Extract the (X, Y) coordinate from the center of the cell holding the provided text.  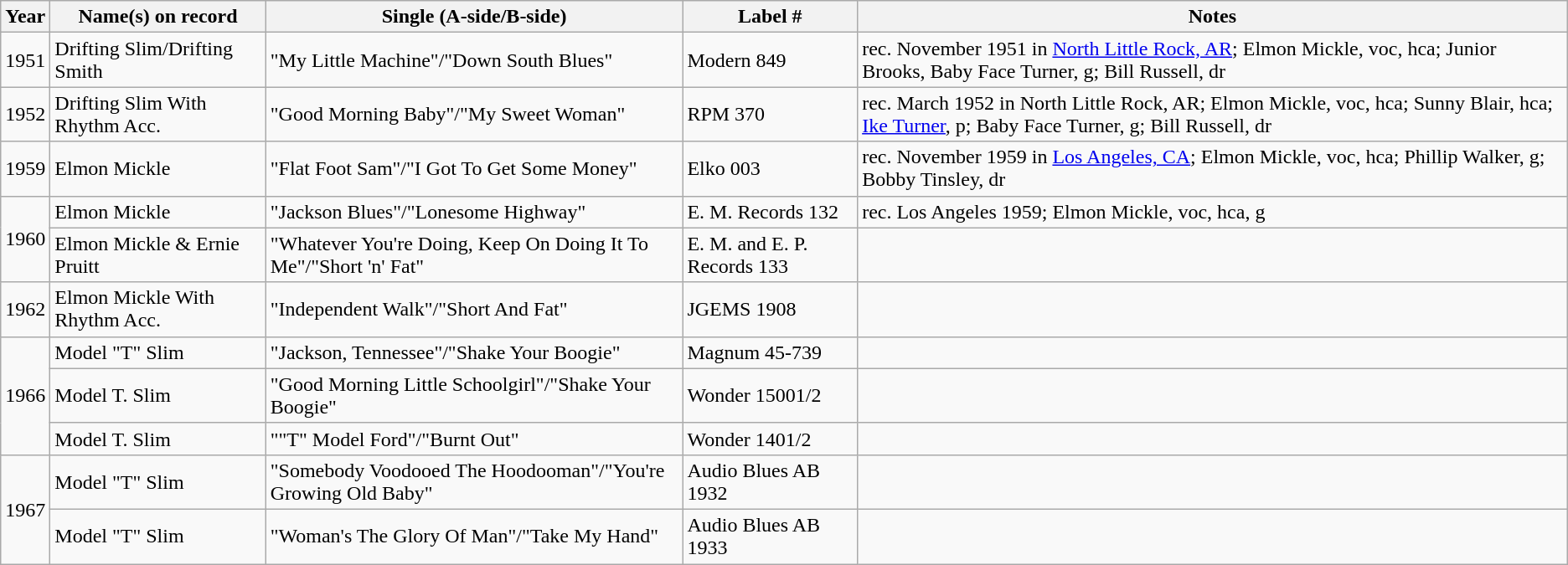
1951 (25, 60)
Drifting Slim/Drifting Smith (157, 60)
Single (A-side/B-side) (474, 17)
E. M. Records 132 (771, 212)
Magnum 45-739 (771, 352)
RPM 370 (771, 114)
Label # (771, 17)
1966 (25, 395)
"Good Morning Little Schoolgirl"/"Shake Your Boogie" (474, 395)
1967 (25, 509)
rec. November 1951 in North Little Rock, AR; Elmon Mickle, voc, hca; Junior Brooks, Baby Face Turner, g; Bill Russell, dr (1213, 60)
rec. November 1959 in Los Angeles, CA; Elmon Mickle, voc, hca; Phillip Walker, g; Bobby Tinsley, dr (1213, 169)
Year (25, 17)
""T" Model Ford"/"Burnt Out" (474, 439)
"Woman's The Glory Of Man"/"Take My Hand" (474, 536)
"My Little Machine"/"Down South Blues" (474, 60)
JGEMS 1908 (771, 310)
"Jackson, Tennessee"/"Shake Your Boogie" (474, 352)
Name(s) on record (157, 17)
Drifting Slim With Rhythm Acc. (157, 114)
Notes (1213, 17)
"Good Morning Baby"/"My Sweet Woman" (474, 114)
1959 (25, 169)
E. M. and E. P. Records 133 (771, 254)
"Whatever You're Doing, Keep On Doing It To Me"/"Short 'n' Fat" (474, 254)
"Jackson Blues"/"Lonesome Highway" (474, 212)
Audio Blues AB 1933 (771, 536)
Wonder 15001/2 (771, 395)
Elmon Mickle & Ernie Pruitt (157, 254)
Modern 849 (771, 60)
1960 (25, 239)
Elko 003 (771, 169)
Wonder 1401/2 (771, 439)
Audio Blues AB 1932 (771, 482)
"Flat Foot Sam"/"I Got To Get Some Money" (474, 169)
1952 (25, 114)
"Somebody Voodooed The Hoodooman"/"You're Growing Old Baby" (474, 482)
rec. Los Angeles 1959; Elmon Mickle, voc, hca, g (1213, 212)
1962 (25, 310)
rec. March 1952 in North Little Rock, AR; Elmon Mickle, voc, hca; Sunny Blair, hca; Ike Turner, p; Baby Face Turner, g; Bill Russell, dr (1213, 114)
"Independent Walk"/"Short And Fat" (474, 310)
Elmon Mickle With Rhythm Acc. (157, 310)
